Return (x, y) of the center of cell containing provided text 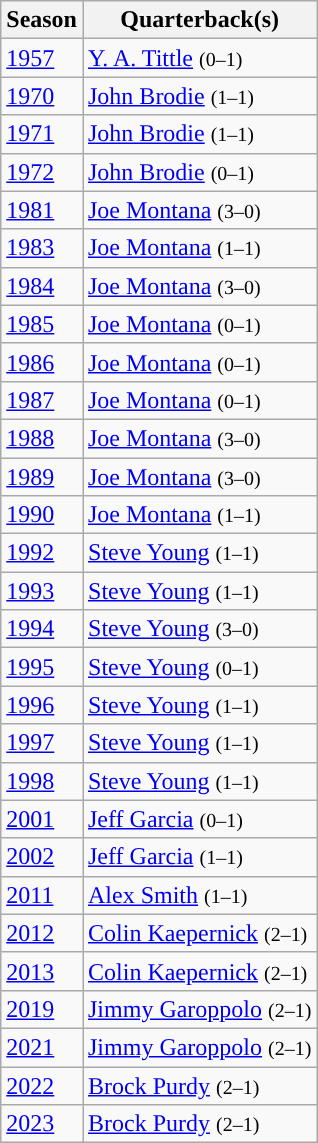
Jeff Garcia (0–1) (199, 819)
Season (42, 20)
1996 (42, 705)
1994 (42, 629)
2013 (42, 971)
2023 (42, 1124)
Alex Smith (1–1) (199, 895)
1995 (42, 667)
1986 (42, 362)
2001 (42, 819)
1987 (42, 400)
2022 (42, 1085)
1985 (42, 324)
2002 (42, 857)
2019 (42, 1009)
1992 (42, 553)
2021 (42, 1047)
1957 (42, 58)
Quarterback(s) (199, 20)
1984 (42, 286)
1970 (42, 96)
1988 (42, 438)
1981 (42, 210)
1971 (42, 134)
1998 (42, 781)
1983 (42, 248)
1972 (42, 172)
2011 (42, 895)
1993 (42, 591)
1989 (42, 477)
Steve Young (3–0) (199, 629)
1997 (42, 743)
John Brodie (0–1) (199, 172)
Jeff Garcia (1–1) (199, 857)
2012 (42, 933)
1990 (42, 515)
Y. A. Tittle (0–1) (199, 58)
Steve Young (0–1) (199, 667)
